Capture the cell that displays the provided text and extract its (X, Y) central coordinate. 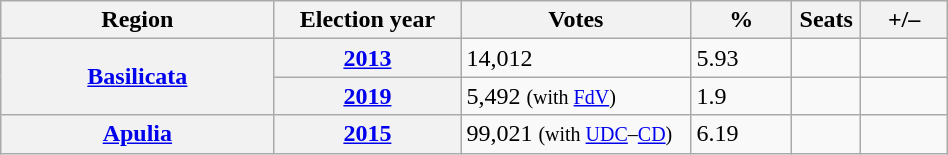
Votes (576, 20)
6.19 (742, 134)
5,492 (with FdV) (576, 96)
1.9 (742, 96)
Apulia (138, 134)
14,012 (576, 58)
Region (138, 20)
2013 (368, 58)
2019 (368, 96)
Seats (826, 20)
99,021 (with UDC–CD) (576, 134)
2015 (368, 134)
% (742, 20)
+/– (904, 20)
5.93 (742, 58)
Basilicata (138, 77)
Election year (368, 20)
